Return the [x, y] coordinate for the center point of the cell that contains the specified text.  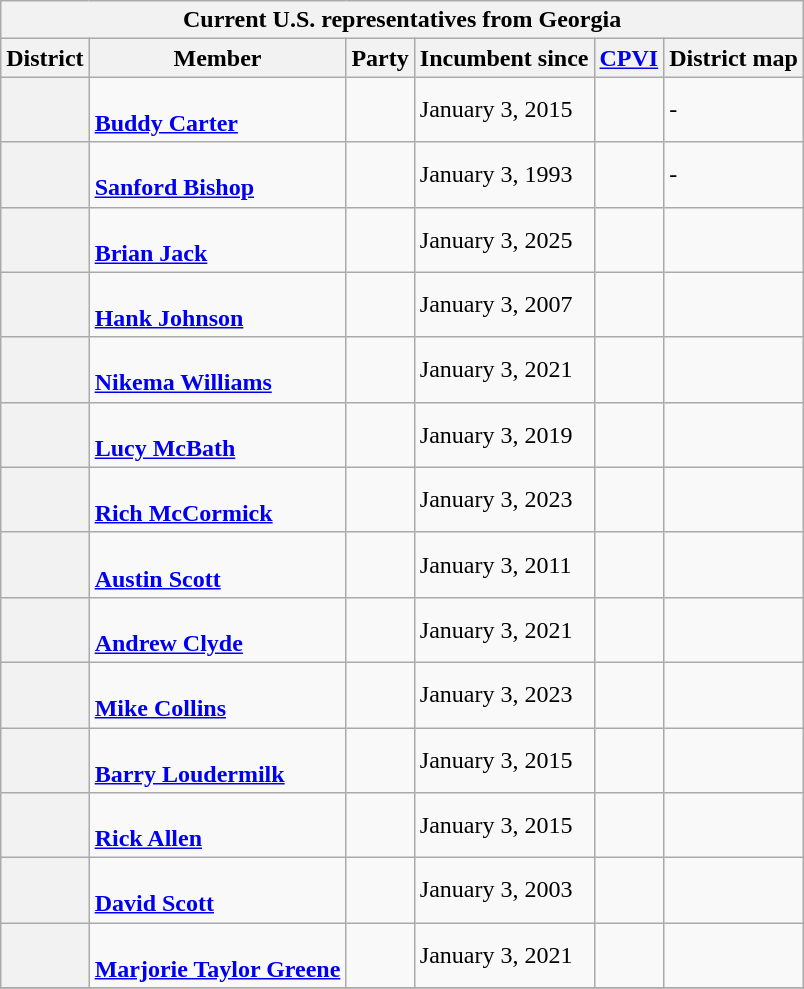
Hank Johnson [218, 304]
Nikema Williams [218, 370]
Mike Collins [218, 694]
Brian Jack [218, 240]
Marjorie Taylor Greene [218, 956]
Andrew Clyde [218, 630]
Party [380, 58]
Lucy McBath [218, 434]
Rick Allen [218, 826]
District [45, 58]
January 3, 2003 [504, 890]
Barry Loudermilk [218, 760]
January 3, 2011 [504, 564]
January 3, 2007 [504, 304]
CPVI [629, 58]
January 3, 2025 [504, 240]
Current U.S. representatives from Georgia [402, 20]
January 3, 2019 [504, 434]
Incumbent since [504, 58]
Buddy Carter [218, 110]
Sanford Bishop [218, 174]
Member [218, 58]
David Scott [218, 890]
January 3, 1993 [504, 174]
Rich McCormick [218, 500]
District map [734, 58]
Austin Scott [218, 564]
